Identify which cell holds the provided text, then report its (X, Y) central coordinate. 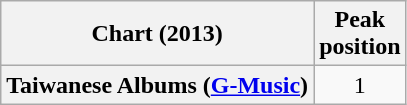
1 (360, 85)
Taiwanese Albums (G-Music) (158, 85)
Peakposition (360, 34)
Chart (2013) (158, 34)
